Return the [X, Y] coordinate for the center point of the cell that contains the specified text.  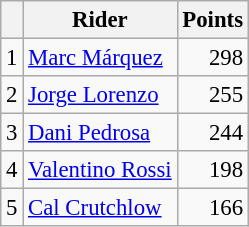
244 [212, 133]
Points [212, 20]
3 [12, 133]
Cal Crutchlow [100, 208]
4 [12, 170]
2 [12, 95]
166 [212, 208]
198 [212, 170]
Valentino Rossi [100, 170]
Jorge Lorenzo [100, 95]
255 [212, 95]
298 [212, 58]
5 [12, 208]
Marc Márquez [100, 58]
1 [12, 58]
Dani Pedrosa [100, 133]
Rider [100, 20]
